Return the (X, Y) coordinate for the center point of the cell that contains the specified text.  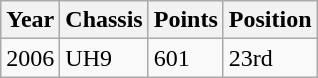
2006 (30, 58)
Chassis (104, 20)
Year (30, 20)
Points (186, 20)
UH9 (104, 58)
601 (186, 58)
Position (270, 20)
23rd (270, 58)
